Return (X, Y) of the center of cell containing provided text 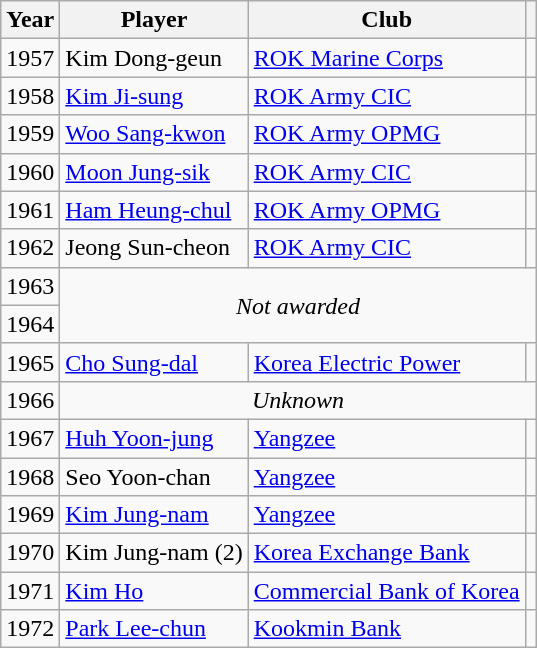
1959 (30, 134)
1961 (30, 210)
Unknown (298, 400)
Not awarded (298, 305)
1960 (30, 172)
Kim Jung-nam (154, 515)
Park Lee-chun (154, 629)
Woo Sang-kwon (154, 134)
Kookmin Bank (386, 629)
1970 (30, 553)
Korea Exchange Bank (386, 553)
Jeong Sun-cheon (154, 248)
Kim Jung-nam (2) (154, 553)
1971 (30, 591)
Year (30, 20)
Korea Electric Power (386, 362)
1972 (30, 629)
1958 (30, 96)
1963 (30, 286)
Ham Heung-chul (154, 210)
1966 (30, 400)
Commercial Bank of Korea (386, 591)
1965 (30, 362)
Seo Yoon-chan (154, 477)
1964 (30, 324)
1962 (30, 248)
Player (154, 20)
Kim Dong-geun (154, 58)
1957 (30, 58)
Kim Ji-sung (154, 96)
1968 (30, 477)
Moon Jung-sik (154, 172)
ROK Marine Corps (386, 58)
1967 (30, 438)
1969 (30, 515)
Cho Sung-dal (154, 362)
Huh Yoon-jung (154, 438)
Club (386, 20)
Kim Ho (154, 591)
